Find where the given text appears and provide that cell's center as [x, y] coordinate. 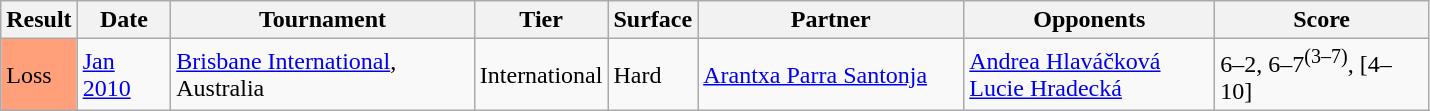
Surface [653, 20]
Hard [653, 75]
Partner [831, 20]
International [541, 75]
Brisbane International, Australia [323, 75]
6–2, 6–7(3–7), [4–10] [1322, 75]
Andrea Hlaváčková Lucie Hradecká [1090, 75]
Jan 2010 [124, 75]
Opponents [1090, 20]
Tier [541, 20]
Score [1322, 20]
Date [124, 20]
Tournament [323, 20]
Arantxa Parra Santonja [831, 75]
Result [39, 20]
Loss [39, 75]
